For the text-containing cell, return its midpoint in (x, y) coordinate format. 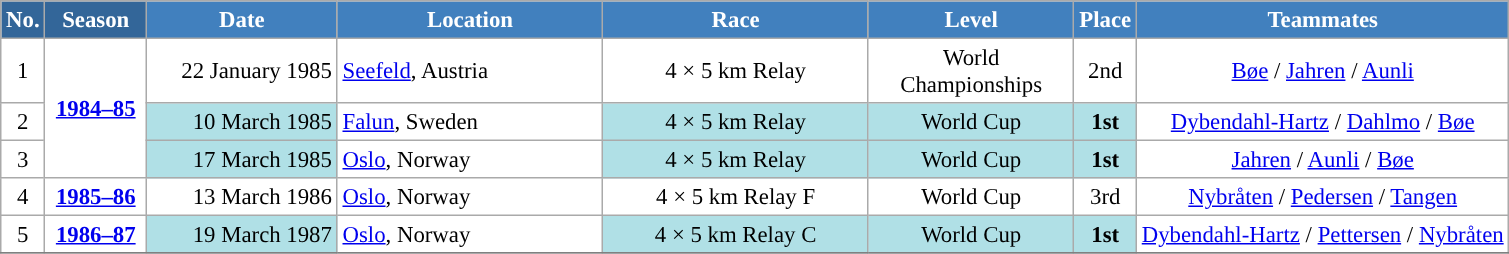
17 March 1985 (242, 160)
Date (242, 20)
Nybråten / Pedersen / Tangen (1322, 197)
Seefeld, Austria (470, 72)
Teammates (1322, 20)
Dybendahl-Hartz / Pettersen / Nybråten (1322, 235)
Jahren / Aunli / Bøe (1322, 160)
World Championships (971, 72)
1984–85 (96, 109)
Falun, Sweden (470, 122)
Level (971, 20)
5 (23, 235)
19 March 1987 (242, 235)
Race (736, 20)
Bøe / Jahren / Aunli (1322, 72)
Season (96, 20)
13 March 1986 (242, 197)
10 March 1985 (242, 122)
No. (23, 20)
Dybendahl-Hartz / Dahlmo / Bøe (1322, 122)
3rd (1105, 197)
Location (470, 20)
3 (23, 160)
Place (1105, 20)
4 (23, 197)
4 × 5 km Relay C (736, 235)
2 (23, 122)
1985–86 (96, 197)
2nd (1105, 72)
1 (23, 72)
4 × 5 km Relay F (736, 197)
1986–87 (96, 235)
22 January 1985 (242, 72)
